Determine the [x, y] coordinate at the center of the cell enclosing the given text.  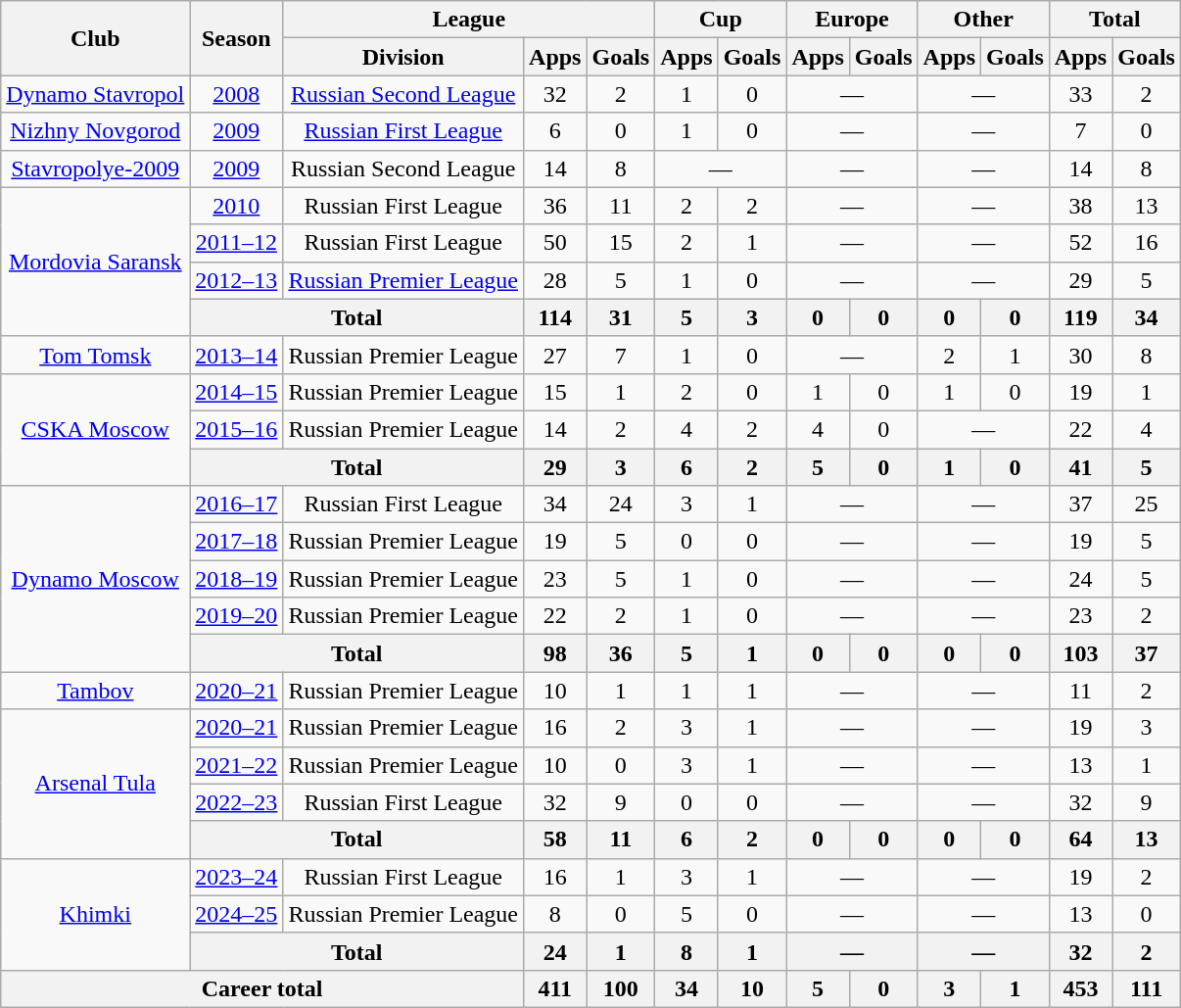
League [469, 20]
Dynamo Stavropol [96, 94]
2012–13 [237, 280]
Division [403, 57]
28 [555, 280]
Cup [721, 20]
2016–17 [237, 504]
2010 [237, 206]
31 [621, 317]
Other [983, 20]
2013–14 [237, 355]
Club [96, 38]
411 [555, 988]
64 [1080, 840]
2014–15 [237, 392]
111 [1147, 988]
2022–23 [237, 802]
Khimki [96, 914]
2017–18 [237, 542]
38 [1080, 206]
98 [555, 653]
Mordovia Saransk [96, 262]
114 [555, 317]
2024–25 [237, 914]
50 [555, 243]
103 [1080, 653]
2021–22 [237, 765]
Arsenal Tula [96, 784]
Dynamo Moscow [96, 579]
58 [555, 840]
CSKA Moscow [96, 429]
52 [1080, 243]
2015–16 [237, 429]
33 [1080, 94]
2019–20 [237, 616]
25 [1147, 504]
Career total [262, 988]
Europe [852, 20]
100 [621, 988]
2023–24 [237, 877]
Stavropolye-2009 [96, 168]
Nizhny Novgorod [96, 131]
30 [1080, 355]
Tambov [96, 691]
2011–12 [237, 243]
27 [555, 355]
119 [1080, 317]
41 [1080, 467]
2018–19 [237, 579]
Tom Tomsk [96, 355]
2008 [237, 94]
Season [237, 38]
453 [1080, 988]
